Provide the [X, Y] coordinate of the cell's center where the given text is located.  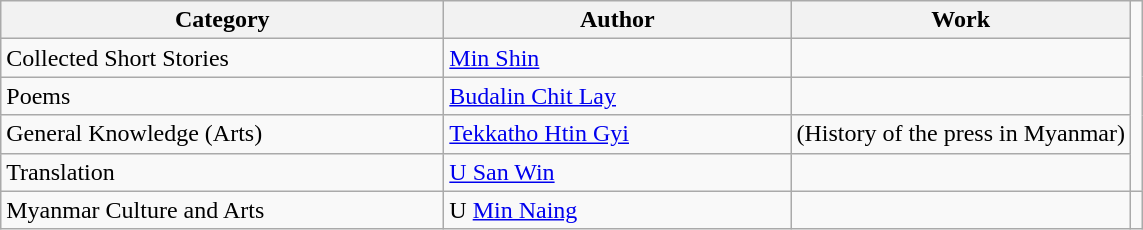
Collected Short Stories [222, 58]
Author [618, 20]
Category [222, 20]
Myanmar Culture and Arts [222, 210]
Translation [222, 172]
General Knowledge (Arts) [222, 134]
Tekkatho Htin Gyi [618, 134]
U San Win [618, 172]
(History of the press in Myanmar) [961, 134]
Work [961, 20]
U Min Naing [618, 210]
Min Shin [618, 58]
Poems [222, 96]
Budalin Chit Lay [618, 96]
